Find where the given text appears and provide that cell's center as (X, Y) coordinate. 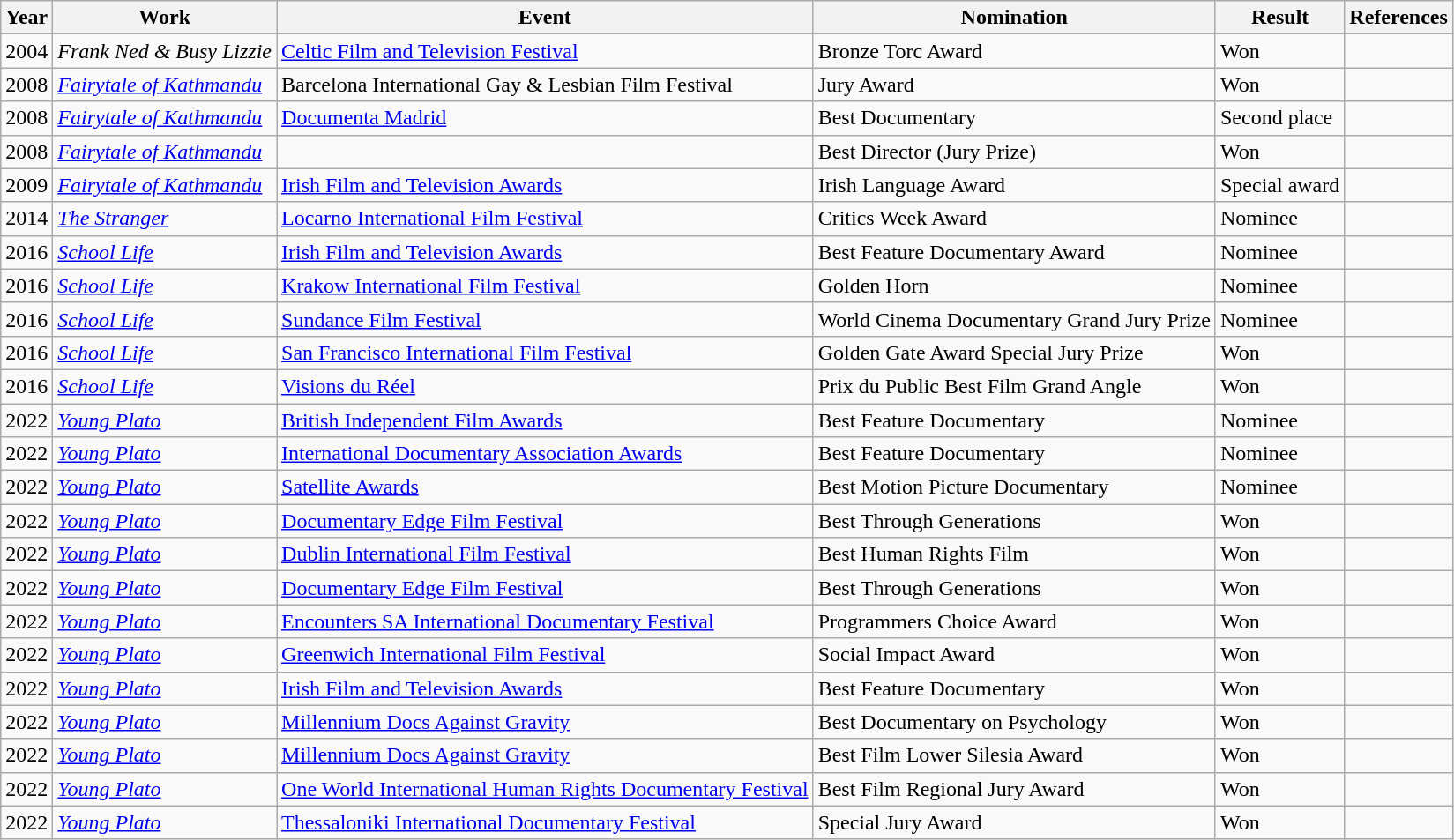
Bronze Torc Award (1014, 51)
World Cinema Documentary Grand Jury Prize (1014, 319)
Locarno International Film Festival (545, 219)
Year (26, 18)
International Documentary Association Awards (545, 454)
Best Documentary (1014, 118)
References (1398, 18)
Result (1279, 18)
Visions du Réel (545, 386)
Jury Award (1014, 85)
Best Film Lower Silesia Award (1014, 755)
Frank Ned & Busy Lizzie (165, 51)
Nomination (1014, 18)
Encounters SA International Documentary Festival (545, 621)
Barcelona International Gay & Lesbian Film Festival (545, 85)
Prix du Public Best Film Grand Angle (1014, 386)
2009 (26, 185)
One World International Human Rights Documentary Festival (545, 789)
San Francisco International Film Festival (545, 353)
2004 (26, 51)
Special award (1279, 185)
Golden Horn (1014, 286)
The Stranger (165, 219)
Best Motion Picture Documentary (1014, 487)
Social Impact Award (1014, 655)
Best Feature Documentary Award (1014, 252)
Greenwich International Film Festival (545, 655)
2014 (26, 219)
Irish Language Award (1014, 185)
Documenta Madrid (545, 118)
Krakow International Film Festival (545, 286)
Golden Gate Award Special Jury Prize (1014, 353)
Sundance Film Festival (545, 319)
Thessaloniki International Documentary Festival (545, 822)
Work (165, 18)
British Independent Film Awards (545, 420)
Best Film Regional Jury Award (1014, 789)
Dublin International Film Festival (545, 554)
Best Human Rights Film (1014, 554)
Satellite Awards (545, 487)
Celtic Film and Television Festival (545, 51)
Second place (1279, 118)
Special Jury Award (1014, 822)
Programmers Choice Award (1014, 621)
Critics Week Award (1014, 219)
Best Documentary on Psychology (1014, 722)
Best Director (Jury Prize) (1014, 152)
Event (545, 18)
